Detect which cell encompasses the target text, then output its [x, y] center coordinate. 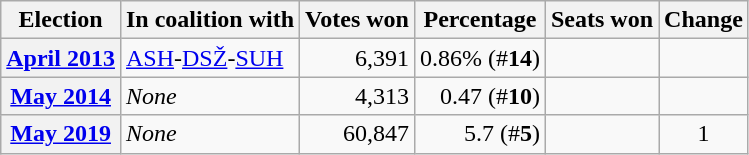
April 2013 [61, 58]
4,313 [358, 96]
Change [704, 20]
0.86% (#14) [480, 58]
Election [61, 20]
1 [704, 134]
Votes won [358, 20]
0.47 (#10) [480, 96]
May 2019 [61, 134]
5.7 (#5) [480, 134]
May 2014 [61, 96]
6,391 [358, 58]
Percentage [480, 20]
In coalition with [210, 20]
Seats won [602, 20]
60,847 [358, 134]
ASH-DSŽ-SUH [210, 58]
